For the text-containing cell, return its midpoint in [X, Y] coordinate format. 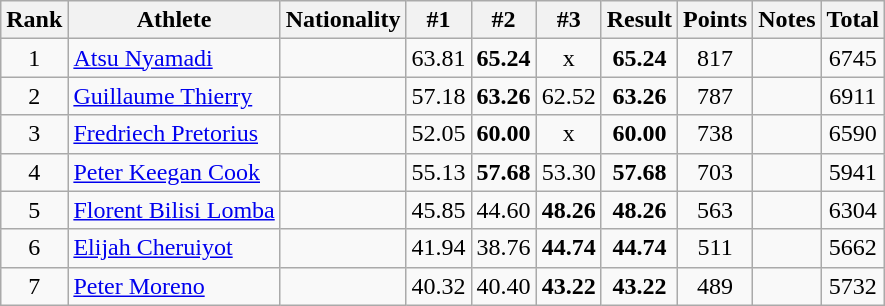
787 [716, 96]
#3 [568, 20]
44.60 [504, 210]
55.13 [438, 172]
1 [34, 58]
45.85 [438, 210]
Atsu Nyamadi [174, 58]
41.94 [438, 248]
6745 [853, 58]
Result [639, 20]
738 [716, 134]
52.05 [438, 134]
Peter Keegan Cook [174, 172]
62.52 [568, 96]
2 [34, 96]
817 [716, 58]
Points [716, 20]
40.40 [504, 286]
Rank [34, 20]
5 [34, 210]
5941 [853, 172]
38.76 [504, 248]
6590 [853, 134]
511 [716, 248]
57.18 [438, 96]
7 [34, 286]
Peter Moreno [174, 286]
5732 [853, 286]
3 [34, 134]
40.32 [438, 286]
Athlete [174, 20]
6304 [853, 210]
Notes [787, 20]
Total [853, 20]
6 [34, 248]
Guillaume Thierry [174, 96]
4 [34, 172]
703 [716, 172]
5662 [853, 248]
489 [716, 286]
#2 [504, 20]
563 [716, 210]
Fredriech Pretorius [174, 134]
Elijah Cheruiyot [174, 248]
Nationality [343, 20]
63.81 [438, 58]
#1 [438, 20]
6911 [853, 96]
Florent Bilisi Lomba [174, 210]
53.30 [568, 172]
